Detect which cell encompasses the target text, then output its [X, Y] center coordinate. 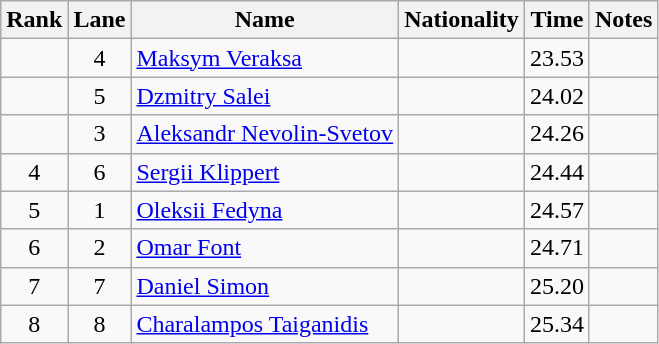
25.34 [556, 324]
Time [556, 20]
2 [100, 248]
24.02 [556, 96]
Daniel Simon [265, 286]
Aleksandr Nevolin-Svetov [265, 134]
24.57 [556, 210]
1 [100, 210]
Maksym Veraksa [265, 58]
23.53 [556, 58]
Name [265, 20]
Omar Font [265, 248]
Charalampos Taiganidis [265, 324]
24.71 [556, 248]
24.44 [556, 172]
Nationality [462, 20]
24.26 [556, 134]
Notes [623, 20]
3 [100, 134]
Lane [100, 20]
Sergii Klippert [265, 172]
Oleksii Fedyna [265, 210]
Rank [34, 20]
25.20 [556, 286]
Dzmitry Salei [265, 96]
